Provide the (X, Y) coordinate of the cell's center where the given text is located.  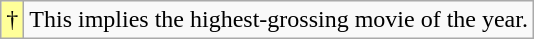
† (12, 20)
This implies the highest-grossing movie of the year. (279, 20)
